Search for the cell housing the specified text and yield its (x, y) center coordinate. 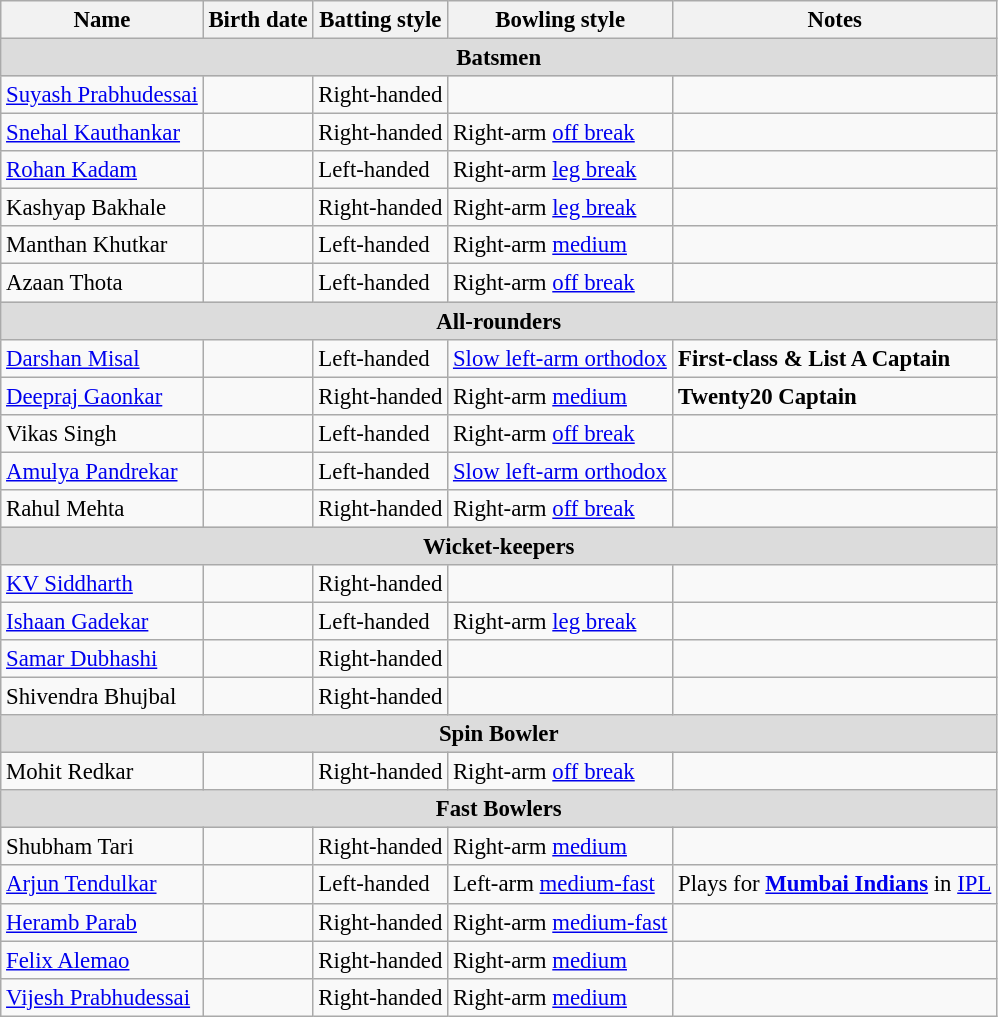
Suyash Prabhudessai (102, 95)
Deepraj Gaonkar (102, 396)
Felix Alemao (102, 960)
Vijesh Prabhudessai (102, 997)
Vikas Singh (102, 433)
Heramb Parab (102, 922)
Arjun Tendulkar (102, 885)
Manthan Khutkar (102, 245)
KV Siddharth (102, 584)
Birth date (258, 20)
Right-arm medium-fast (560, 922)
Rohan Kadam (102, 170)
Spin Bowler (499, 734)
Bowling style (560, 20)
Samar Dubhashi (102, 659)
Kashyap Bakhale (102, 208)
Snehal Kauthankar (102, 133)
Plays for Mumbai Indians in IPL (835, 885)
Wicket-keepers (499, 546)
Batsmen (499, 58)
Twenty20 Captain (835, 396)
Batting style (380, 20)
Darshan Misal (102, 358)
All-rounders (499, 321)
First-class & List A Captain (835, 358)
Shubham Tari (102, 847)
Amulya Pandrekar (102, 471)
Notes (835, 20)
Rahul Mehta (102, 509)
Mohit Redkar (102, 772)
Name (102, 20)
Ishaan Gadekar (102, 621)
Shivendra Bhujbal (102, 697)
Fast Bowlers (499, 809)
Left-arm medium-fast (560, 885)
Azaan Thota (102, 283)
